Pinpoint the cell where the given text exists, returning its [x, y] midpoint coordinate. 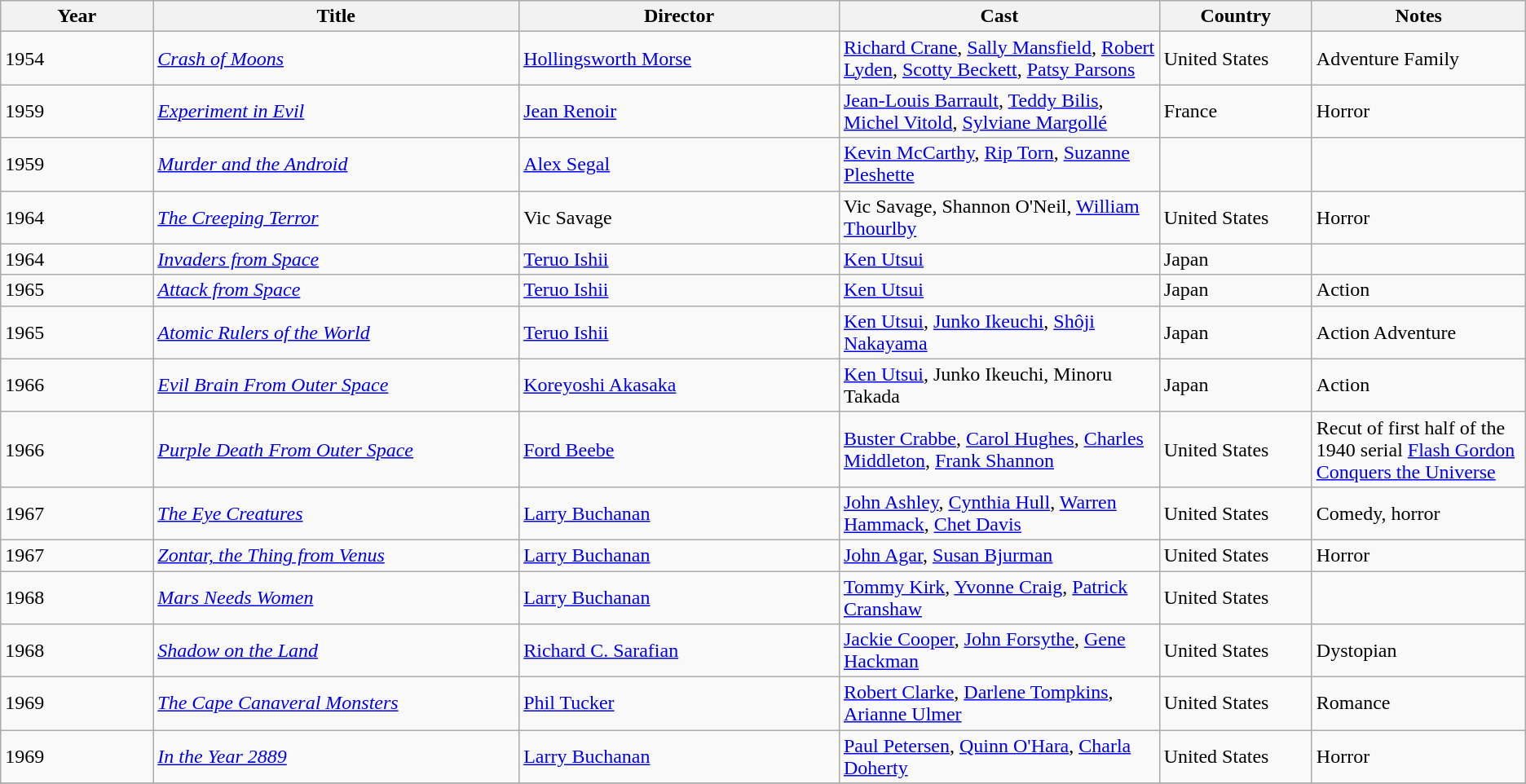
Adventure Family [1418, 59]
The Creeping Terror [336, 217]
Buster Crabbe, Carol Hughes, Charles Middleton, Frank Shannon [999, 449]
Phil Tucker [680, 704]
Alex Segal [680, 165]
Jean Renoir [680, 111]
Atomic Rulers of the World [336, 333]
Ford Beebe [680, 449]
Action Adventure [1418, 333]
Romance [1418, 704]
1954 [77, 59]
Koreyoshi Akasaka [680, 385]
Cast [999, 16]
Tommy Kirk, Yvonne Craig, Patrick Cranshaw [999, 597]
Vic Savage [680, 217]
Country [1236, 16]
Kevin McCarthy, Rip Torn, Suzanne Pleshette [999, 165]
John Agar, Susan Bjurman [999, 555]
Invaders from Space [336, 259]
Richard C. Sarafian [680, 650]
Robert Clarke, Darlene Tompkins, Arianne Ulmer [999, 704]
Comedy, horror [1418, 513]
Title [336, 16]
Year [77, 16]
Crash of Moons [336, 59]
In the Year 2889 [336, 756]
Ken Utsui, Junko Ikeuchi, Shôji Nakayama [999, 333]
Dystopian [1418, 650]
France [1236, 111]
John Ashley, Cynthia Hull, Warren Hammack, Chet Davis [999, 513]
Paul Petersen, Quinn O'Hara, Charla Doherty [999, 756]
Director [680, 16]
The Eye Creatures [336, 513]
Jean-Louis Barrault, Teddy Bilis, Michel Vitold, Sylviane Margollé [999, 111]
Murder and the Android [336, 165]
Evil Brain From Outer Space [336, 385]
Vic Savage, Shannon O'Neil, William Thourlby [999, 217]
Hollingsworth Morse [680, 59]
Ken Utsui, Junko Ikeuchi, Minoru Takada [999, 385]
The Cape Canaveral Monsters [336, 704]
Notes [1418, 16]
Jackie Cooper, John Forsythe, Gene Hackman [999, 650]
Mars Needs Women [336, 597]
Shadow on the Land [336, 650]
Recut of first half of the 1940 serial Flash Gordon Conquers the Universe [1418, 449]
Zontar, the Thing from Venus [336, 555]
Experiment in Evil [336, 111]
Purple Death From Outer Space [336, 449]
Attack from Space [336, 290]
Richard Crane, Sally Mansfield, Robert Lyden, Scotty Beckett, Patsy Parsons [999, 59]
